Pinpoint the cell where the given text exists, returning its (X, Y) midpoint coordinate. 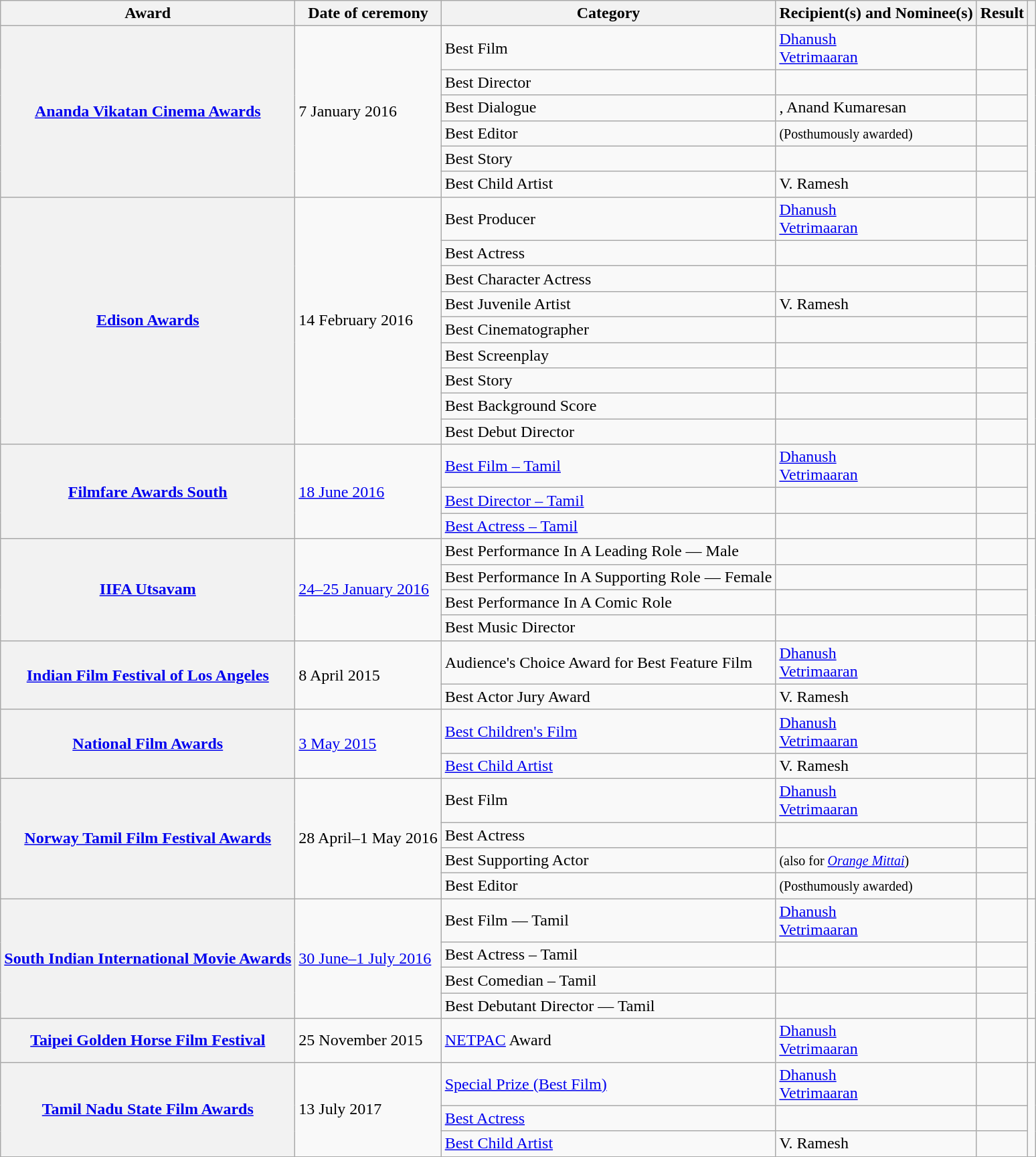
Category (608, 13)
Best Film – Tamil (608, 466)
South Indian International Movie Awards (148, 958)
Audience's Choice Award for Best Feature Film (608, 662)
Best Juvenile Artist (608, 304)
IIFA Utsavam (148, 590)
28 April–1 May 2016 (368, 838)
7 January 2016 (368, 111)
Date of ceremony (368, 13)
Best Music Director (608, 628)
Best Children's Film (608, 731)
Best Debutant Director — Tamil (608, 1006)
Ananda Vikatan Cinema Awards (148, 111)
Tamil Nadu State Film Awards (148, 1109)
National Film Awards (148, 744)
Edison Awards (148, 321)
Best Performance In A Comic Role (608, 602)
Best Cinematographer (608, 329)
24–25 January 2016 (368, 590)
Best Director (608, 82)
Best Character Actress (608, 278)
18 June 2016 (368, 491)
Best Director – Tamil (608, 501)
Best Supporting Actor (608, 861)
Best Background Score (608, 406)
Recipient(s) and Nominee(s) (876, 13)
Best Screenplay (608, 355)
Norway Tamil Film Festival Awards (148, 838)
Indian Film Festival of Los Angeles (148, 675)
Best Debut Director (608, 432)
30 June–1 July 2016 (368, 958)
Special Prize (Best Film) (608, 1084)
Best Actor Jury Award (608, 697)
NETPAC Award (608, 1040)
25 November 2015 (368, 1040)
Best Performance In A Leading Role — Male (608, 551)
3 May 2015 (368, 744)
Award (148, 13)
13 July 2017 (368, 1109)
Taipei Golden Horse Film Festival (148, 1040)
Best Producer (608, 218)
Result (1002, 13)
Best Performance In A Supporting Role — Female (608, 577)
, Anand Kumaresan (876, 108)
14 February 2016 (368, 321)
Best Comedian – Tamil (608, 980)
Best Film — Tamil (608, 921)
Filmfare Awards South (148, 491)
Best Dialogue (608, 108)
(also for Orange Mittai) (876, 861)
8 April 2015 (368, 675)
